Extract the (x, y) coordinate from the center of the cell holding the provided text.  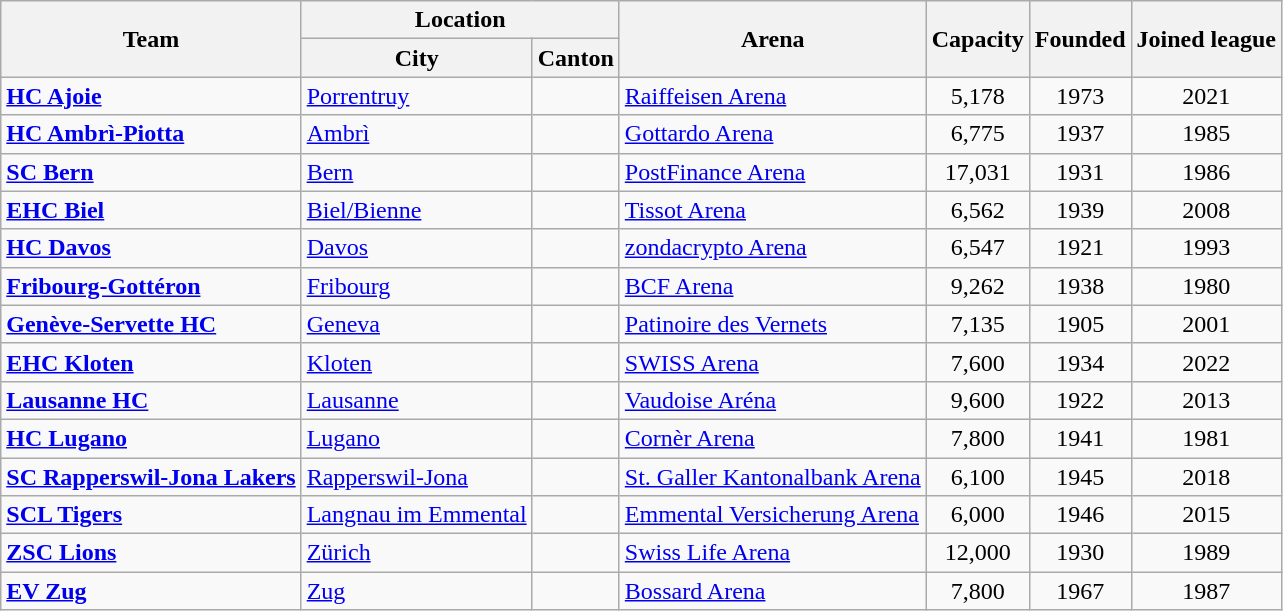
HC Lugano (151, 438)
Zug (416, 591)
Bern (416, 172)
2022 (1206, 362)
2015 (1206, 515)
17,031 (978, 172)
Raiffeisen Arena (772, 96)
Geneva (416, 324)
7,600 (978, 362)
1938 (1080, 286)
1946 (1080, 515)
6,547 (978, 248)
Tissot Arena (772, 210)
1987 (1206, 591)
Biel/Bienne (416, 210)
Patinoire des Vernets (772, 324)
Rapperswil-Jona (416, 477)
2008 (1206, 210)
Kloten (416, 362)
1981 (1206, 438)
City (416, 58)
HC Ajoie (151, 96)
1941 (1080, 438)
ZSC Lions (151, 553)
Lausanne (416, 400)
Capacity (978, 39)
Bossard Arena (772, 591)
1967 (1080, 591)
12,000 (978, 553)
PostFinance Arena (772, 172)
SC Bern (151, 172)
HC Davos (151, 248)
Team (151, 39)
2018 (1206, 477)
7,135 (978, 324)
Lugano (416, 438)
6,562 (978, 210)
1930 (1080, 553)
1985 (1206, 134)
1931 (1080, 172)
1921 (1080, 248)
2013 (1206, 400)
zondacrypto Arena (772, 248)
Ambrì (416, 134)
Canton (576, 58)
BCF Arena (772, 286)
6,775 (978, 134)
Genève-Servette HC (151, 324)
Davos (416, 248)
1986 (1206, 172)
2001 (1206, 324)
SCL Tigers (151, 515)
Emmental Versicherung Arena (772, 515)
Zürich (416, 553)
Lausanne HC (151, 400)
6,100 (978, 477)
Langnau im Emmental (416, 515)
SWISS Arena (772, 362)
1905 (1080, 324)
Location (460, 20)
1922 (1080, 400)
Swiss Life Arena (772, 553)
Founded (1080, 39)
Fribourg (416, 286)
2021 (1206, 96)
EHC Kloten (151, 362)
Arena (772, 39)
5,178 (978, 96)
1993 (1206, 248)
1934 (1080, 362)
9,600 (978, 400)
Gottardo Arena (772, 134)
St. Galler Kantonalbank Arena (772, 477)
1939 (1080, 210)
1937 (1080, 134)
Vaudoise Aréna (772, 400)
1989 (1206, 553)
Porrentruy (416, 96)
Joined league (1206, 39)
SC Rapperswil-Jona Lakers (151, 477)
6,000 (978, 515)
1973 (1080, 96)
HC Ambrì-Piotta (151, 134)
EV Zug (151, 591)
1980 (1206, 286)
1945 (1080, 477)
9,262 (978, 286)
Cornèr Arena (772, 438)
EHC Biel (151, 210)
Fribourg-Gottéron (151, 286)
